Locate the cell with the specified text and output its (x, y) center coordinate. 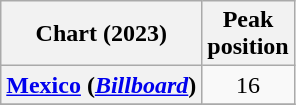
Mexico (Billboard) (102, 85)
Chart (2023) (102, 34)
16 (248, 85)
Peakposition (248, 34)
